Extract the (X, Y) coordinate from the center of the cell holding the provided text.  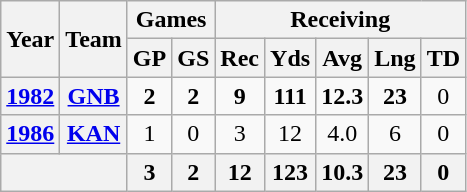
Yds (290, 58)
1986 (30, 134)
Team (94, 39)
4.0 (342, 134)
1982 (30, 96)
Year (30, 39)
GS (194, 58)
Receiving (340, 20)
KAN (94, 134)
Avg (342, 58)
TD (443, 58)
111 (290, 96)
10.3 (342, 172)
Lng (395, 58)
123 (290, 172)
9 (240, 96)
12.3 (342, 96)
GNB (94, 96)
Games (170, 20)
6 (395, 134)
GP (149, 58)
Rec (240, 58)
1 (149, 134)
